Identify which cell holds the provided text, then report its [X, Y] central coordinate. 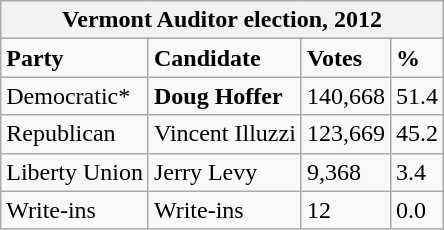
140,668 [346, 96]
51.4 [416, 96]
9,368 [346, 172]
45.2 [416, 134]
Candidate [224, 58]
% [416, 58]
Doug Hoffer [224, 96]
Votes [346, 58]
Vincent Illuzzi [224, 134]
123,669 [346, 134]
Democratic* [75, 96]
3.4 [416, 172]
Party [75, 58]
12 [346, 210]
Liberty Union [75, 172]
Jerry Levy [224, 172]
Vermont Auditor election, 2012 [222, 20]
Republican [75, 134]
0.0 [416, 210]
